Return [X, Y] of the center of cell containing provided text 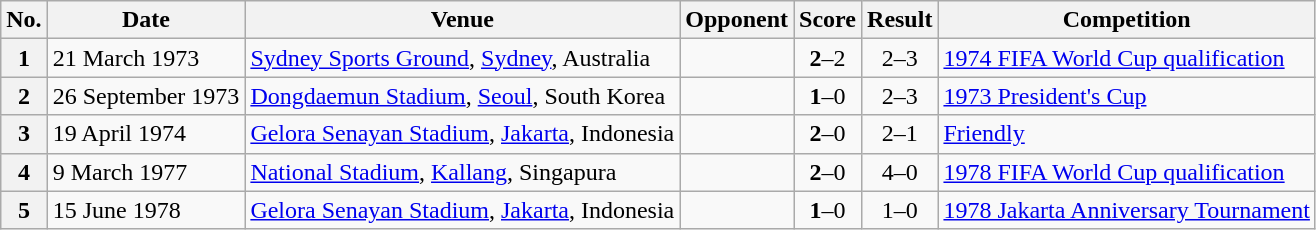
Date [146, 20]
1 [24, 58]
Venue [462, 20]
2 [24, 96]
15 June 1978 [146, 210]
2–2 [828, 58]
2–1 [900, 134]
26 September 1973 [146, 96]
1973 President's Cup [1127, 96]
4–0 [900, 172]
Opponent [737, 20]
21 March 1973 [146, 58]
9 March 1977 [146, 172]
Competition [1127, 20]
Friendly [1127, 134]
1974 FIFA World Cup qualification [1127, 58]
National Stadium, Kallang, Singapura [462, 172]
5 [24, 210]
Sydney Sports Ground, Sydney, Australia [462, 58]
3 [24, 134]
Score [828, 20]
19 April 1974 [146, 134]
1978 FIFA World Cup qualification [1127, 172]
No. [24, 20]
Result [900, 20]
1978 Jakarta Anniversary Tournament [1127, 210]
4 [24, 172]
Dongdaemun Stadium, Seoul, South Korea [462, 96]
